Find where the given text appears and provide that cell's center as (x, y) coordinate. 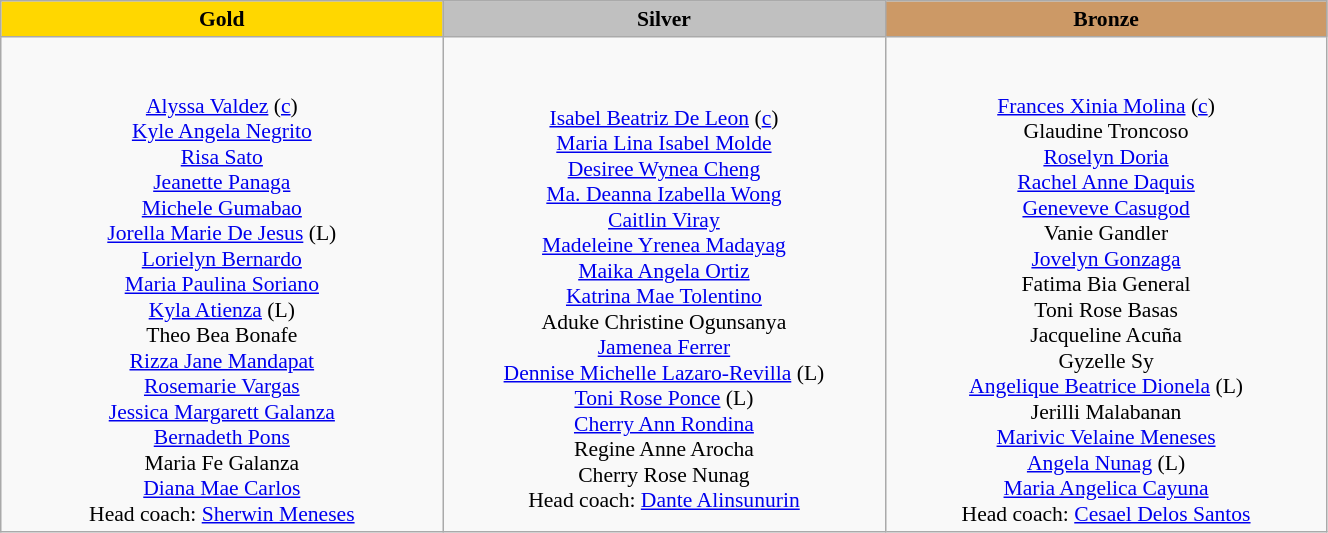
Gold (222, 19)
Bronze (1106, 19)
Silver (664, 19)
